Pinpoint the cell where the given text exists, returning its [X, Y] midpoint coordinate. 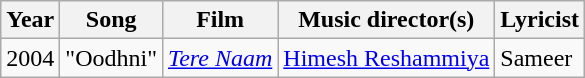
2004 [30, 58]
Film [220, 20]
"Oodhni" [112, 58]
Tere Naam [220, 58]
Sameer [540, 58]
Song [112, 20]
Music director(s) [386, 20]
Himesh Reshammiya [386, 58]
Year [30, 20]
Lyricist [540, 20]
